Find where the given text appears and provide that cell's center as [X, Y] coordinate. 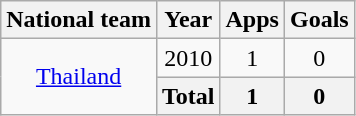
Thailand [79, 77]
Total [188, 96]
Year [188, 20]
2010 [188, 58]
Apps [252, 20]
National team [79, 20]
Goals [319, 20]
